For the text-containing cell, return its midpoint in (x, y) coordinate format. 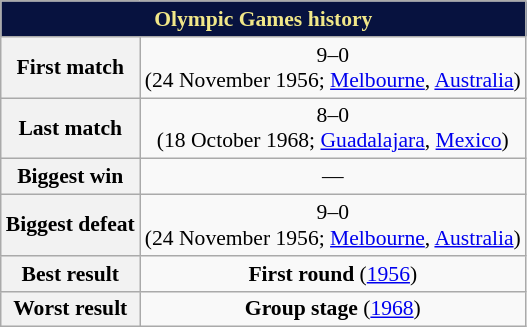
8–0 (18 October 1968; Guadalajara, Mexico) (333, 128)
Last match (70, 128)
Olympic Games history (264, 19)
Biggest defeat (70, 226)
— (333, 177)
Biggest win (70, 177)
First round (1956) (333, 274)
Group stage (1968) (333, 309)
First match (70, 68)
Worst result (70, 309)
Best result (70, 274)
